Search for the cell housing the specified text and yield its (X, Y) center coordinate. 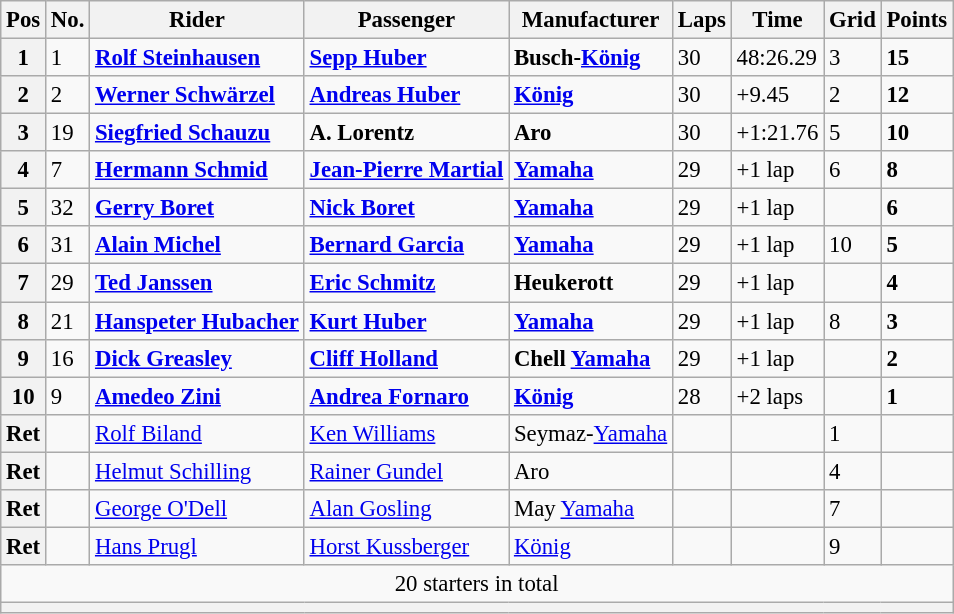
Hermann Schmid (198, 170)
Alain Michel (198, 245)
Chell Yamaha (591, 358)
Helmut Schilling (198, 471)
A. Lorentz (406, 133)
Andrea Fornaro (406, 396)
Gerry Boret (198, 208)
+2 laps (777, 396)
20 starters in total (477, 584)
Rider (198, 20)
16 (68, 358)
Jean-Pierre Martial (406, 170)
32 (68, 208)
Andreas Huber (406, 95)
Ken Williams (406, 433)
George O'Dell (198, 509)
Laps (702, 20)
31 (68, 245)
Sepp Huber (406, 58)
Dick Greasley (198, 358)
21 (68, 321)
Heukerott (591, 283)
Passenger (406, 20)
Horst Kussberger (406, 546)
28 (702, 396)
Kurt Huber (406, 321)
Werner Schwärzel (198, 95)
Pos (24, 20)
Manufacturer (591, 20)
Alan Gosling (406, 509)
Seymaz-Yamaha (591, 433)
Bernard Garcia (406, 245)
12 (916, 95)
No. (68, 20)
Busch-König (591, 58)
15 (916, 58)
+1:21.76 (777, 133)
Grid (852, 20)
Hans Prugl (198, 546)
May Yamaha (591, 509)
Siegfried Schauzu (198, 133)
Amedeo Zini (198, 396)
Hanspeter Hubacher (198, 321)
19 (68, 133)
Rolf Steinhausen (198, 58)
Eric Schmitz (406, 283)
Time (777, 20)
48:26.29 (777, 58)
Cliff Holland (406, 358)
+9.45 (777, 95)
Nick Boret (406, 208)
Points (916, 20)
Rolf Biland (198, 433)
Ted Janssen (198, 283)
Rainer Gundel (406, 471)
